Capture the cell that displays the provided text and extract its (x, y) central coordinate. 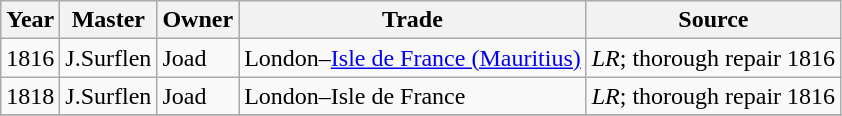
London–Isle de France (Mauritius) (413, 58)
Year (30, 20)
1818 (30, 96)
London–Isle de France (413, 96)
Trade (413, 20)
Owner (198, 20)
1816 (30, 58)
Source (713, 20)
Master (108, 20)
